Scan for the cell matching the given text and deliver its [X, Y] coordinate at center. 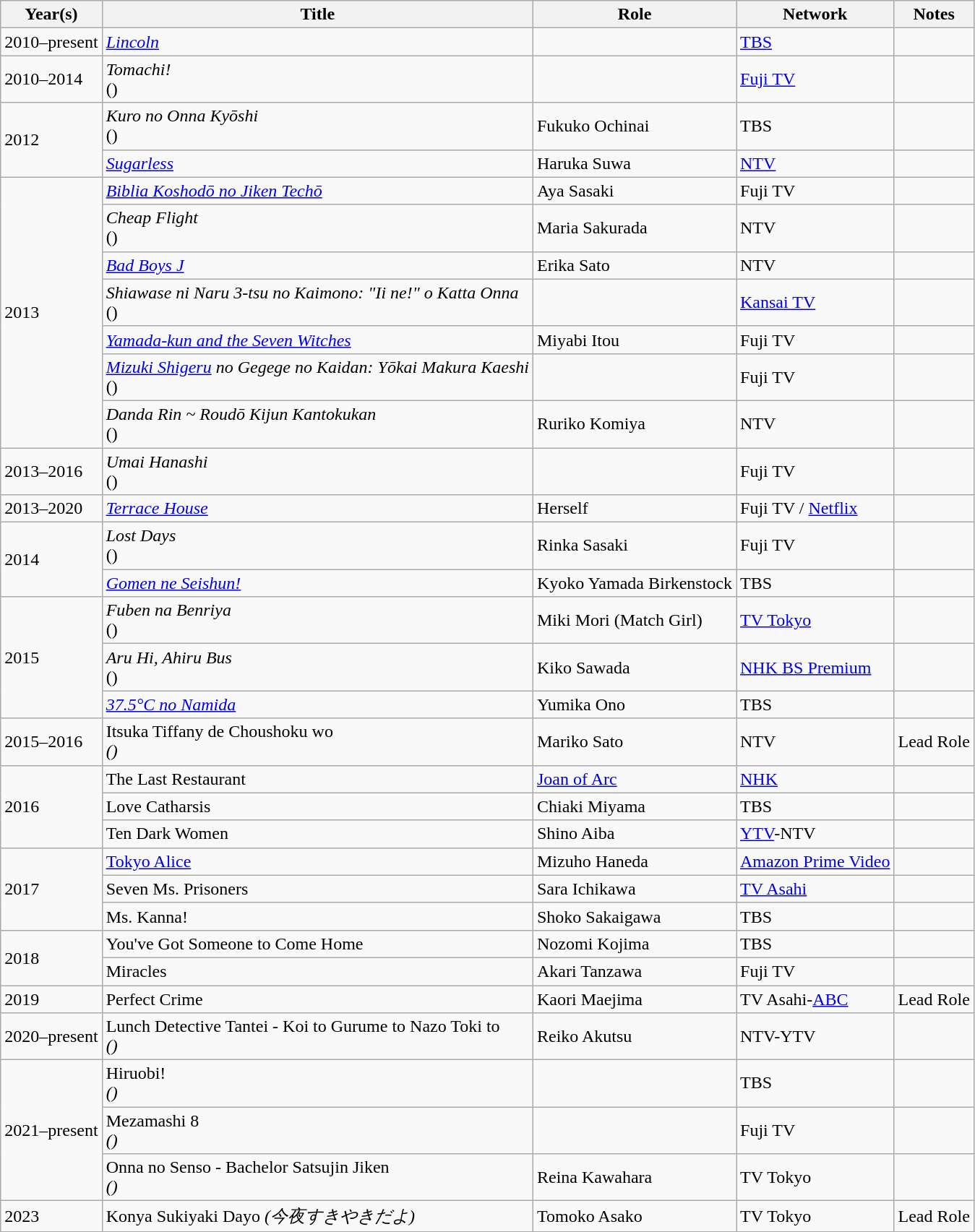
Nozomi Kojima [635, 944]
37.5°C no Namida [317, 705]
Lunch Detective Tantei - Koi to Gurume to Nazo Toki to() [317, 1036]
2020–present [51, 1036]
Yamada-kun and the Seven Witches [317, 340]
2016 [51, 806]
TV Asahi-ABC [815, 999]
Shoko Sakaigawa [635, 916]
Ten Dark Women [317, 834]
Amazon Prime Video [815, 861]
Erika Sato [635, 265]
Mizuho Haneda [635, 861]
Tomoko Asako [635, 1217]
Mezamashi 8() [317, 1130]
Mariko Sato [635, 741]
Tokyo Alice [317, 861]
Lincoln [317, 42]
Lost Days() [317, 546]
Kansai TV [815, 302]
Konya Sukiyaki Dayo (今夜すきやきだよ) [317, 1217]
Terrace House [317, 509]
You've Got Someone to Come Home [317, 944]
Ms. Kanna! [317, 916]
Aru Hi, Ahiru Bus() [317, 668]
Hiruobi!() [317, 1084]
Fuben na Benriya() [317, 620]
Gomen ne Seishun! [317, 583]
NTV-YTV [815, 1036]
2010–present [51, 42]
Mizuki Shigeru no Gegege no Kaidan: Yōkai Makura Kaeshi() [317, 377]
Miracles [317, 971]
Fukuko Ochinai [635, 126]
Reiko Akutsu [635, 1036]
2014 [51, 559]
2013–2020 [51, 509]
Maria Sakurada [635, 228]
Aya Sasaki [635, 191]
2019 [51, 999]
Joan of Arc [635, 779]
2023 [51, 1217]
Miki Mori (Match Girl) [635, 620]
NHK [815, 779]
Notes [934, 14]
Reina Kawahara [635, 1178]
Haruka Suwa [635, 163]
Ruriko Komiya [635, 423]
Umai Hanashi () [317, 471]
Itsuka Tiffany de Choushoku wo() [317, 741]
Seven Ms. Prisoners [317, 889]
The Last Restaurant [317, 779]
Sugarless [317, 163]
Title [317, 14]
2015–2016 [51, 741]
TV Asahi [815, 889]
2013 [51, 312]
Miyabi Itou [635, 340]
Rinka Sasaki [635, 546]
Year(s) [51, 14]
Kiko Sawada [635, 668]
Kaori Maejima [635, 999]
NHK BS Premium [815, 668]
2018 [51, 957]
Bad Boys J [317, 265]
Kuro no Onna Kyōshi() [317, 126]
Fuji TV / Netflix [815, 509]
Role [635, 14]
Perfect Crime [317, 999]
Tomachi!() [317, 79]
Biblia Koshodō no Jiken Techō [317, 191]
Shiawase ni Naru 3-tsu no Kaimono: "Ii ne!" o Katta Onna() [317, 302]
2013–2016 [51, 471]
Network [815, 14]
Kyoko Yamada Birkenstock [635, 583]
Cheap Flight() [317, 228]
Shino Aiba [635, 834]
Yumika Ono [635, 705]
Akari Tanzawa [635, 971]
Chiaki Miyama [635, 806]
2015 [51, 658]
Sara Ichikawa [635, 889]
YTV-NTV [815, 834]
2017 [51, 889]
2010–2014 [51, 79]
2021–present [51, 1130]
2012 [51, 140]
Danda Rin ~ Roudō Kijun Kantokukan() [317, 423]
Herself [635, 509]
Onna no Senso - Bachelor Satsujin Jiken() [317, 1178]
Love Catharsis [317, 806]
